Pinpoint the cell where the given text exists, returning its (x, y) midpoint coordinate. 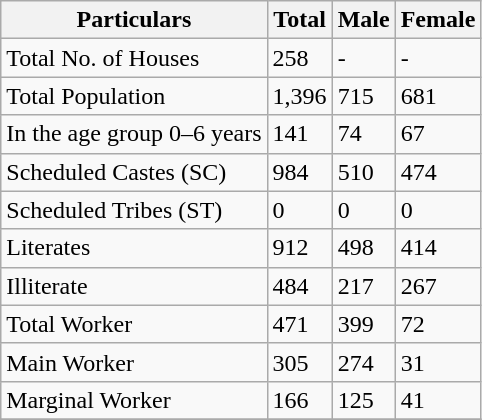
Scheduled Tribes (ST) (134, 210)
31 (438, 362)
Male (364, 20)
141 (300, 134)
41 (438, 400)
Total Population (134, 96)
510 (364, 172)
984 (300, 172)
Particulars (134, 20)
Illiterate (134, 286)
414 (438, 248)
681 (438, 96)
484 (300, 286)
Main Worker (134, 362)
471 (300, 324)
715 (364, 96)
1,396 (300, 96)
74 (364, 134)
Scheduled Castes (SC) (134, 172)
In the age group 0–6 years (134, 134)
Female (438, 20)
912 (300, 248)
Literates (134, 248)
498 (364, 248)
274 (364, 362)
Total Worker (134, 324)
474 (438, 172)
258 (300, 58)
Marginal Worker (134, 400)
399 (364, 324)
125 (364, 400)
72 (438, 324)
Total (300, 20)
Total No. of Houses (134, 58)
217 (364, 286)
166 (300, 400)
267 (438, 286)
67 (438, 134)
305 (300, 362)
